Locate the cell with the specified text and output its [X, Y] center coordinate. 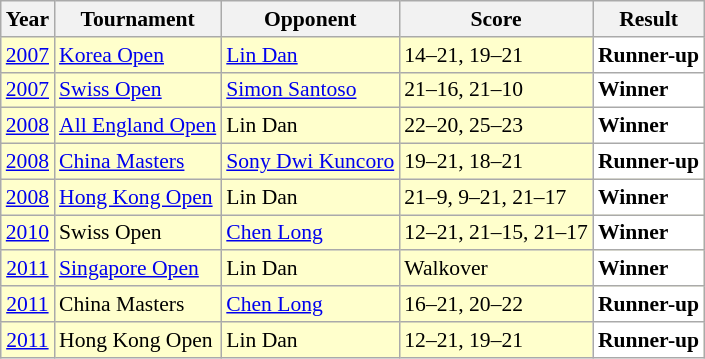
12–21, 21–15, 21–17 [496, 233]
Opponent [310, 19]
16–21, 20–22 [496, 304]
14–21, 19–21 [496, 55]
12–21, 19–21 [496, 340]
Score [496, 19]
Korea Open [138, 55]
Simon Santoso [310, 90]
Year [28, 19]
21–9, 9–21, 21–17 [496, 197]
Result [648, 19]
2010 [28, 233]
21–16, 21–10 [496, 90]
Sony Dwi Kuncoro [310, 162]
Tournament [138, 19]
19–21, 18–21 [496, 162]
Singapore Open [138, 269]
All England Open [138, 126]
Walkover [496, 269]
22–20, 25–23 [496, 126]
